Extract the (x, y) coordinate from the center of the cell holding the provided text.  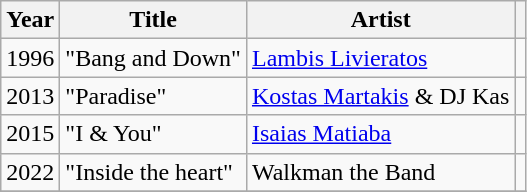
Lambis Livieratos (380, 58)
Artist (380, 20)
Year (30, 20)
"Paradise" (154, 96)
"Bang and Down" (154, 58)
Title (154, 20)
1996 (30, 58)
Walkman the Band (380, 172)
Isaias Matiaba (380, 134)
Kostas Martakis & DJ Kas (380, 96)
2013 (30, 96)
2015 (30, 134)
"I & You" (154, 134)
"Inside the heart" (154, 172)
2022 (30, 172)
